Extract the [x, y] coordinate from the center of the cell holding the provided text.  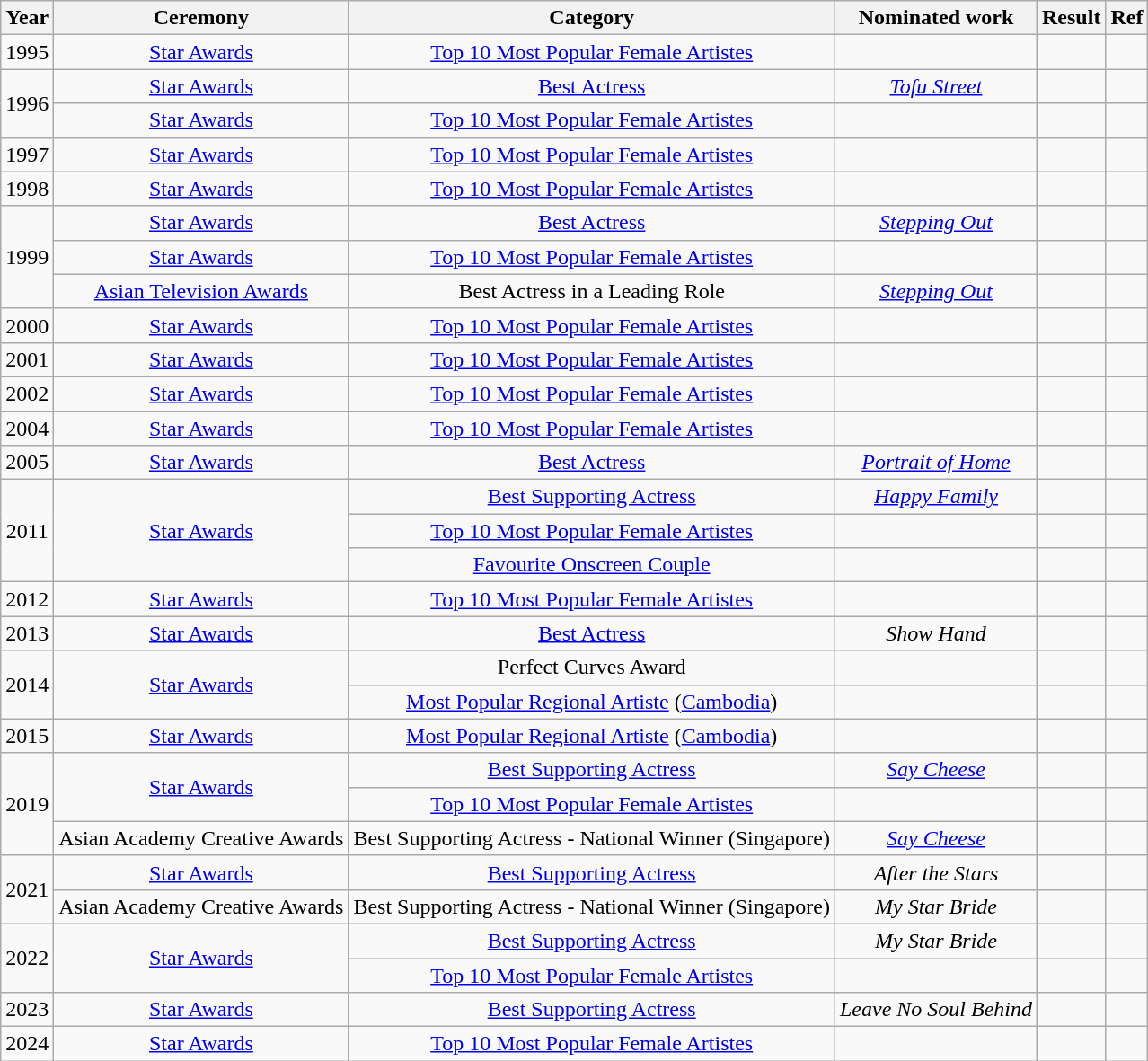
2005 [27, 463]
2019 [27, 804]
1995 [27, 52]
Portrait of Home [936, 463]
Leave No Soul Behind [936, 1010]
2013 [27, 633]
2002 [27, 393]
1996 [27, 103]
After the Stars [936, 872]
2022 [27, 958]
2011 [27, 531]
2024 [27, 1044]
Perfect Curves Award [592, 668]
Nominated work [936, 18]
2000 [27, 325]
1999 [27, 257]
2004 [27, 429]
2015 [27, 736]
1997 [27, 155]
Ceremony [201, 18]
Year [27, 18]
2021 [27, 889]
Result [1072, 18]
2012 [27, 599]
Tofu Street [936, 86]
Favourite Onscreen Couple [592, 565]
Ref [1126, 18]
Best Actress in a Leading Role [592, 291]
Show Hand [936, 633]
2014 [27, 685]
2001 [27, 359]
Happy Family [936, 497]
2023 [27, 1010]
Category [592, 18]
Asian Television Awards [201, 291]
1998 [27, 189]
